Return the (X, Y) coordinate for the center point of the cell that contains the specified text.  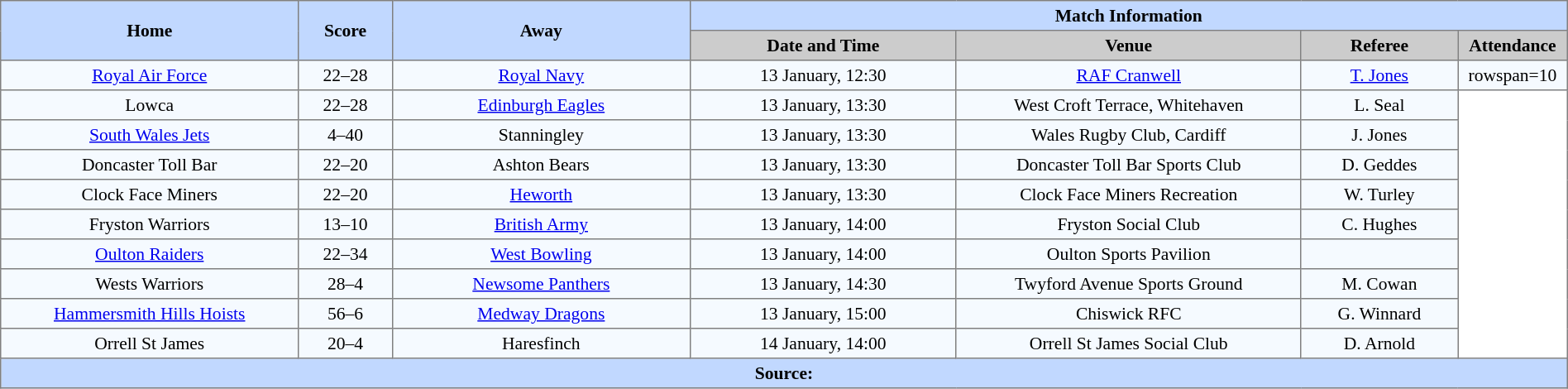
Clock Face Miners (150, 194)
Orrell St James Social Club (1128, 343)
D. Arnold (1379, 343)
22–34 (346, 254)
RAF Cranwell (1128, 75)
Source: (784, 373)
Chiswick RFC (1128, 314)
Hammersmith Hills Hoists (150, 314)
13 January, 15:00 (823, 314)
Royal Navy (541, 75)
Doncaster Toll Bar Sports Club (1128, 165)
L. Seal (1379, 105)
13–10 (346, 224)
13 January, 14:30 (823, 284)
Wests Warriors (150, 284)
Heworth (541, 194)
West Croft Terrace, Whitehaven (1128, 105)
Ashton Bears (541, 165)
Date and Time (823, 46)
4–40 (346, 135)
rowspan=10 (1513, 75)
C. Hughes (1379, 224)
Venue (1128, 46)
Newsome Panthers (541, 284)
T. Jones (1379, 75)
Royal Air Force (150, 75)
28–4 (346, 284)
Score (346, 31)
14 January, 14:00 (823, 343)
South Wales Jets (150, 135)
Clock Face Miners Recreation (1128, 194)
Lowca (150, 105)
British Army (541, 224)
Edinburgh Eagles (541, 105)
West Bowling (541, 254)
Home (150, 31)
Stanningley (541, 135)
Twyford Avenue Sports Ground (1128, 284)
Attendance (1513, 46)
Referee (1379, 46)
Oulton Sports Pavilion (1128, 254)
Fryston Warriors (150, 224)
G. Winnard (1379, 314)
Oulton Raiders (150, 254)
Medway Dragons (541, 314)
W. Turley (1379, 194)
56–6 (346, 314)
Away (541, 31)
Orrell St James (150, 343)
J. Jones (1379, 135)
Wales Rugby Club, Cardiff (1128, 135)
20–4 (346, 343)
Haresfinch (541, 343)
Match Information (1128, 16)
Doncaster Toll Bar (150, 165)
13 January, 12:30 (823, 75)
M. Cowan (1379, 284)
Fryston Social Club (1128, 224)
D. Geddes (1379, 165)
